Pinpoint the cell where the given text exists, returning its [X, Y] midpoint coordinate. 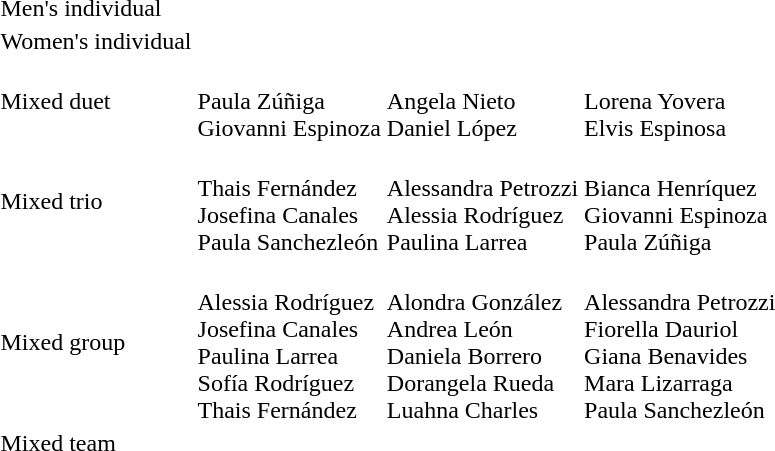
Alessandra PetrozziAlessia RodríguezPaulina Larrea [482, 202]
Angela NietoDaniel López [482, 101]
Alessia RodríguezJosefina CanalesPaulina LarreaSofía RodríguezThais Fernández [289, 342]
Alondra GonzálezAndrea LeónDaniela BorreroDorangela RuedaLuahna Charles [482, 342]
Thais FernándezJosefina CanalesPaula Sanchezleón [289, 202]
Paula ZúñigaGiovanni Espinoza [289, 101]
